For the text-containing cell, return its midpoint in (x, y) coordinate format. 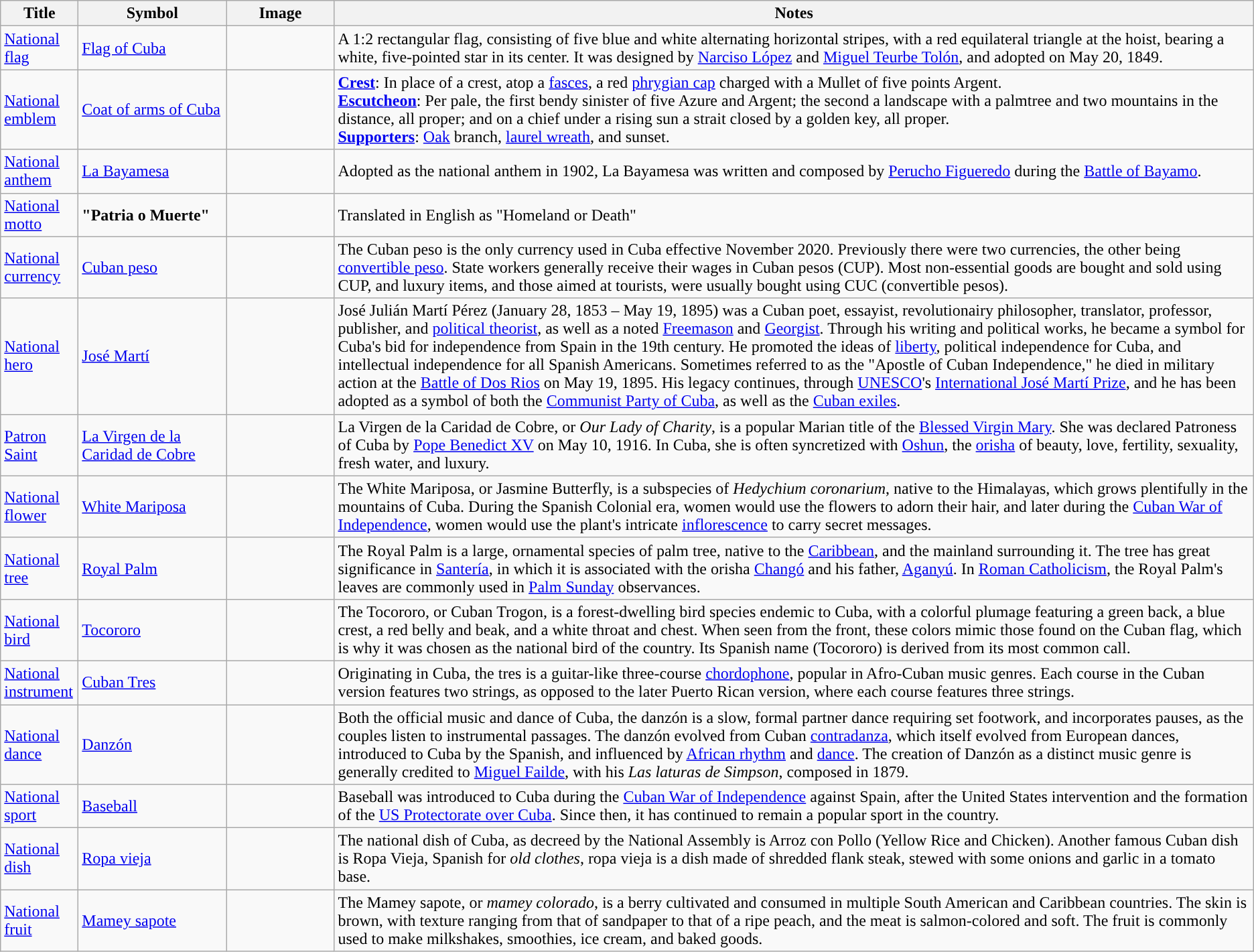
National dish (40, 859)
National flag (40, 48)
La Bayamesa (153, 172)
National instrument (40, 682)
National flower (40, 506)
Flag of Cuba (153, 48)
National anthem (40, 172)
Cuban Tres (153, 682)
Mamey sapote (153, 921)
Symbol (153, 13)
National hero (40, 356)
National emblem (40, 110)
White Mariposa (153, 506)
Coat of arms of Cuba (153, 110)
National motto (40, 214)
Adopted as the national anthem in 1902, La Bayamesa was written and composed by Perucho Figueredo during the Battle of Bayamo. (794, 172)
National sport (40, 807)
National fruit (40, 921)
Ropa vieja (153, 859)
Image (280, 13)
La Virgen de la Caridad de Cobre (153, 445)
Title (40, 13)
Patron Saint (40, 445)
National currency (40, 267)
"Patria o Muerte" (153, 214)
Cuban peso (153, 267)
Baseball (153, 807)
Notes (794, 13)
José Martí (153, 356)
National bird (40, 630)
National dance (40, 745)
Translated in English as "Homeland or Death" (794, 214)
Danzón (153, 745)
Royal Palm (153, 568)
Tocororo (153, 630)
National tree (40, 568)
